From the cell containing the given text, extract its center point as (x, y) coordinate. 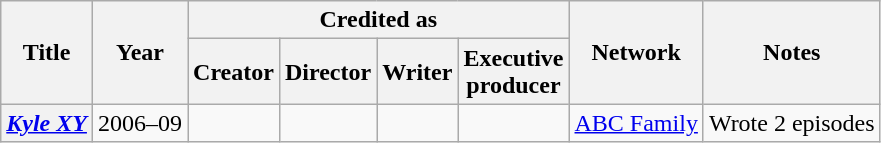
Director (328, 72)
Creator (234, 72)
ABC Family (636, 123)
Wrote 2 episodes (792, 123)
Credited as (378, 20)
2006–09 (140, 123)
Notes (792, 52)
Network (636, 52)
Writer (418, 72)
Kyle XY (47, 123)
Executiveproducer (514, 72)
Year (140, 52)
Title (47, 52)
